For the text-containing cell, return its midpoint in [X, Y] coordinate format. 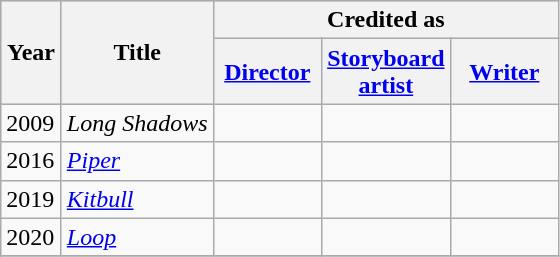
Loop [137, 237]
Credited as [386, 20]
2020 [32, 237]
Long Shadows [137, 123]
2009 [32, 123]
Year [32, 52]
Kitbull [137, 199]
Storyboard artist [386, 72]
2016 [32, 161]
Title [137, 52]
Writer [504, 72]
Piper [137, 161]
Director [268, 72]
2019 [32, 199]
